Search for the cell housing the specified text and yield its [x, y] center coordinate. 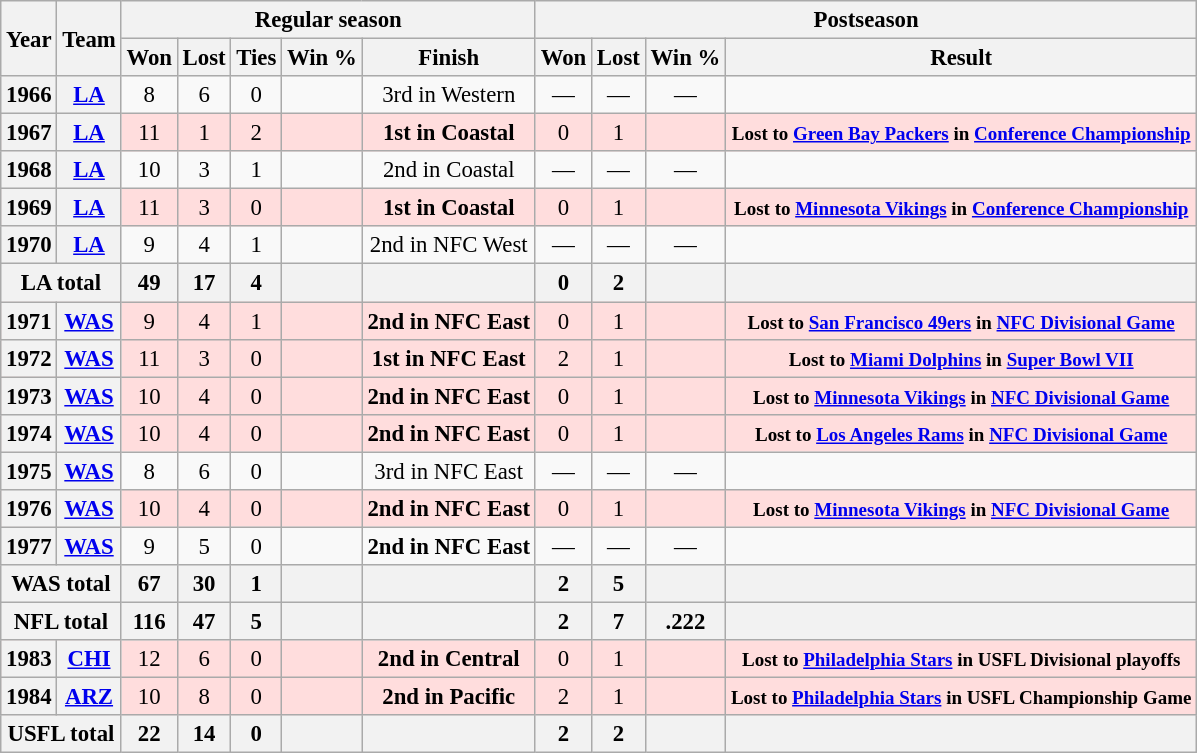
Result [962, 58]
49 [149, 283]
Year [29, 38]
1976 [29, 509]
3rd in Western [448, 95]
Lost to Green Bay Packers in Conference Championship [962, 133]
1968 [29, 170]
Ties [256, 58]
116 [149, 621]
1972 [29, 358]
1971 [29, 321]
22 [149, 734]
Lost to Philadelphia Stars in USFL Divisional playoffs [962, 659]
1st in NFC East [448, 358]
1983 [29, 659]
WAS total [61, 584]
LA total [61, 283]
CHI [89, 659]
1966 [29, 95]
1975 [29, 471]
1974 [29, 433]
47 [204, 621]
1970 [29, 245]
Postseason [866, 20]
30 [204, 584]
Lost to Los Angeles Rams in NFC Divisional Game [962, 433]
2nd in Central [448, 659]
1984 [29, 697]
1977 [29, 546]
2nd in Coastal [448, 170]
7 [619, 621]
Lost to Miami Dolphins in Super Bowl VII [962, 358]
3rd in NFC East [448, 471]
1967 [29, 133]
USFL total [61, 734]
17 [204, 283]
2nd in Pacific [448, 697]
.222 [685, 621]
Lost to Philadelphia Stars in USFL Championship Game [962, 697]
2nd in NFC West [448, 245]
Finish [448, 58]
1969 [29, 208]
ARZ [89, 697]
Team [89, 38]
Lost to San Francisco 49ers in NFC Divisional Game [962, 321]
Regular season [328, 20]
12 [149, 659]
14 [204, 734]
NFL total [61, 621]
Lost to Minnesota Vikings in Conference Championship [962, 208]
1973 [29, 396]
67 [149, 584]
